Output the [x, y] coordinate of the center of the cell containing the given text.  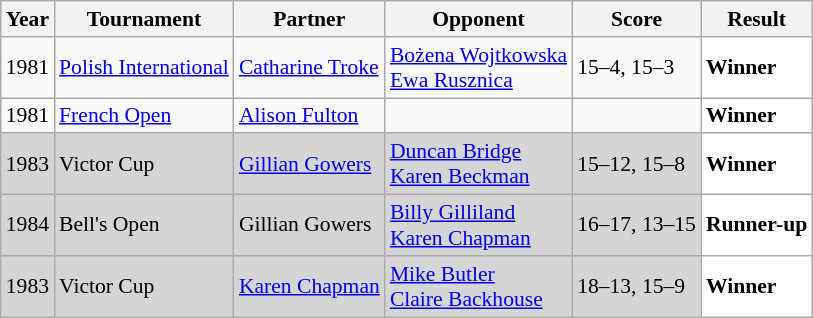
Billy Gilliland Karen Chapman [478, 226]
Year [28, 19]
1984 [28, 226]
Partner [310, 19]
16–17, 13–15 [636, 226]
French Open [144, 116]
Bell's Open [144, 226]
Polish International [144, 68]
Duncan Bridge Karen Beckman [478, 164]
Karen Chapman [310, 286]
15–12, 15–8 [636, 164]
Bożena Wojtkowska Ewa Rusznica [478, 68]
Tournament [144, 19]
15–4, 15–3 [636, 68]
Opponent [478, 19]
Score [636, 19]
Mike Butler Claire Backhouse [478, 286]
Runner-up [756, 226]
Result [756, 19]
Alison Fulton [310, 116]
Catharine Troke [310, 68]
18–13, 15–9 [636, 286]
